Identify which cell holds the provided text, then report its [x, y] central coordinate. 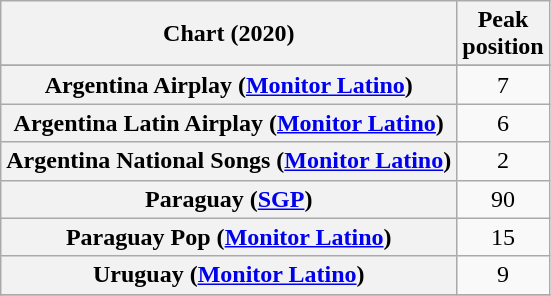
90 [503, 199]
Paraguay Pop (Monitor Latino) [229, 237]
Peak position [503, 34]
Argentina Latin Airplay (Monitor Latino) [229, 123]
2 [503, 161]
Argentina Airplay (Monitor Latino) [229, 85]
15 [503, 237]
Chart (2020) [229, 34]
Uruguay (Monitor Latino) [229, 275]
Paraguay (SGP) [229, 199]
6 [503, 123]
7 [503, 85]
9 [503, 275]
Argentina National Songs (Monitor Latino) [229, 161]
